Locate the cell with the specified text and output its [X, Y] center coordinate. 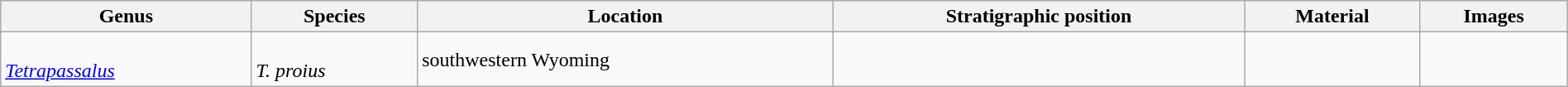
Tetrapassalus [126, 60]
Genus [126, 17]
T. proius [334, 60]
southwestern Wyoming [625, 60]
Stratigraphic position [1039, 17]
Images [1494, 17]
Location [625, 17]
Material [1332, 17]
Species [334, 17]
